Pinpoint the cell where the given text exists, returning its (X, Y) midpoint coordinate. 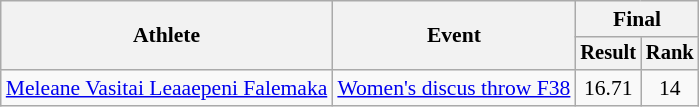
Event (454, 36)
Women's discus throw F38 (454, 88)
Final (636, 19)
Result (608, 54)
Rank (670, 54)
Meleane Vasitai Leaaepeni Falemaka (167, 88)
14 (670, 88)
Athlete (167, 36)
16.71 (608, 88)
